Search for the cell housing the specified text and yield its [X, Y] center coordinate. 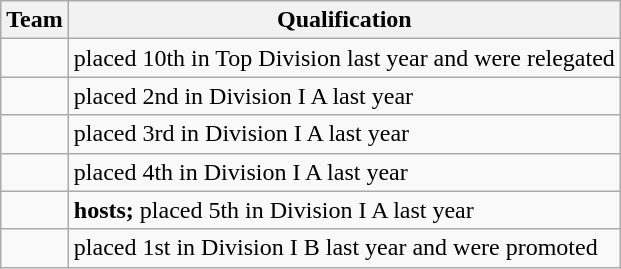
placed 4th in Division I A last year [344, 172]
placed 2nd in Division I A last year [344, 96]
Qualification [344, 20]
Team [35, 20]
placed 3rd in Division I A last year [344, 134]
placed 1st in Division I B last year and were promoted [344, 248]
placed 10th in Top Division last year and were relegated [344, 58]
hosts; placed 5th in Division I A last year [344, 210]
